Identify which cell holds the provided text, then report its (x, y) central coordinate. 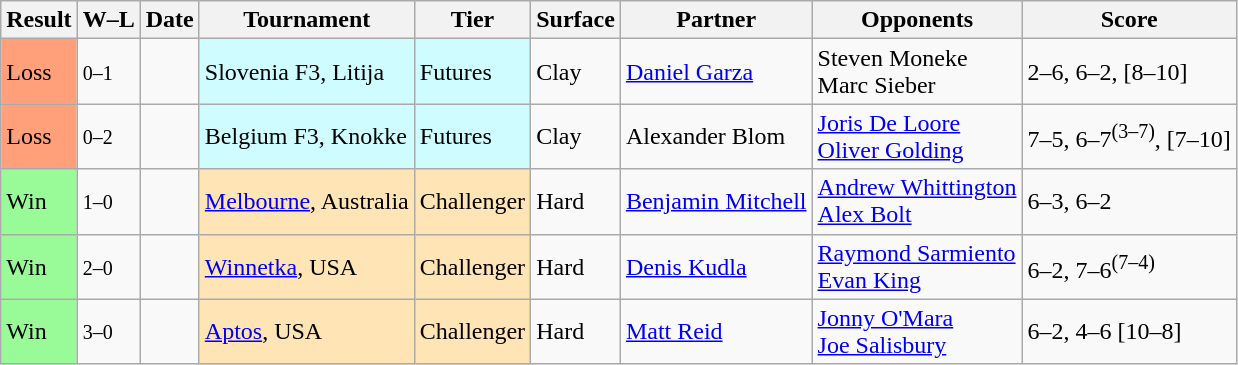
W–L (108, 20)
Slovenia F3, Litija (306, 72)
Score (1129, 20)
Tier (472, 20)
Benjamin Mitchell (716, 202)
Partner (716, 20)
Surface (576, 20)
Steven Moneke Marc Sieber (917, 72)
Result (39, 20)
Raymond Sarmiento Evan King (917, 266)
Joris De Loore Oliver Golding (917, 136)
Matt Reid (716, 332)
Tournament (306, 20)
Jonny O'Mara Joe Salisbury (917, 332)
Melbourne, Australia (306, 202)
2–6, 6–2, [8–10] (1129, 72)
Alexander Blom (716, 136)
Belgium F3, Knokke (306, 136)
Denis Kudla (716, 266)
6–2, 4–6 [10–8] (1129, 332)
6–2, 7–6(7–4) (1129, 266)
7–5, 6–7(3–7), [7–10] (1129, 136)
1–0 (108, 202)
Andrew Whittington Alex Bolt (917, 202)
6–3, 6–2 (1129, 202)
Aptos, USA (306, 332)
0–1 (108, 72)
Winnetka, USA (306, 266)
2–0 (108, 266)
Opponents (917, 20)
3–0 (108, 332)
Date (170, 20)
0–2 (108, 136)
Daniel Garza (716, 72)
